Determine the [X, Y] coordinate at the center of the cell enclosing the given text.  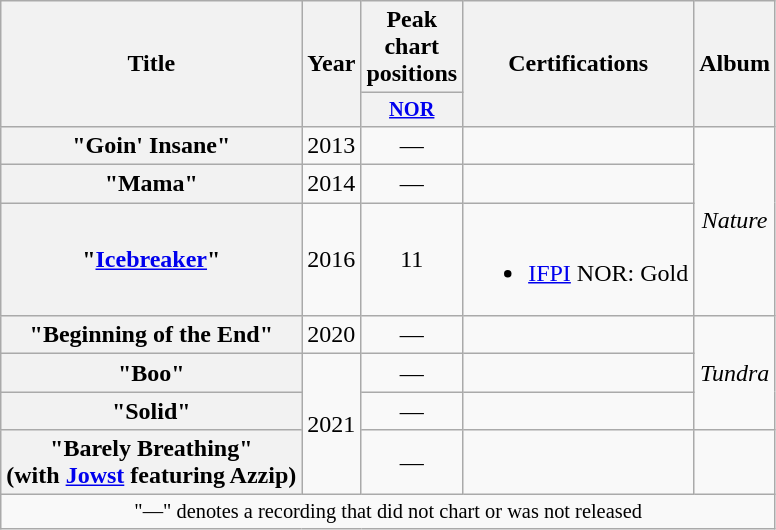
Peak chart positions [412, 47]
"Goin' Insane" [152, 145]
"Icebreaker" [152, 260]
IFPI NOR: Gold [578, 260]
"Barely Breathing"(with Jowst featuring Azzip) [152, 462]
2020 [332, 335]
11 [412, 260]
Album [735, 64]
2013 [332, 145]
Year [332, 64]
2014 [332, 184]
Title [152, 64]
"—" denotes a recording that did not chart or was not released [388, 512]
"Solid" [152, 411]
Certifications [578, 64]
NOR [412, 110]
2016 [332, 260]
Nature [735, 220]
2021 [332, 424]
"Boo" [152, 373]
"Beginning of the End" [152, 335]
"Mama" [152, 184]
Tundra [735, 373]
